Output the (X, Y) coordinate of the center of the cell containing the given text.  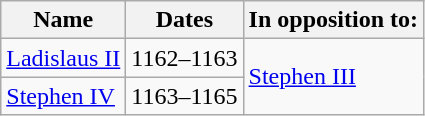
Name (64, 20)
Stephen III (333, 77)
Ladislaus II (64, 58)
1162–1163 (184, 58)
In opposition to: (333, 20)
1163–1165 (184, 96)
Dates (184, 20)
Stephen IV (64, 96)
